Output the (X, Y) coordinate of the center of the cell containing the given text.  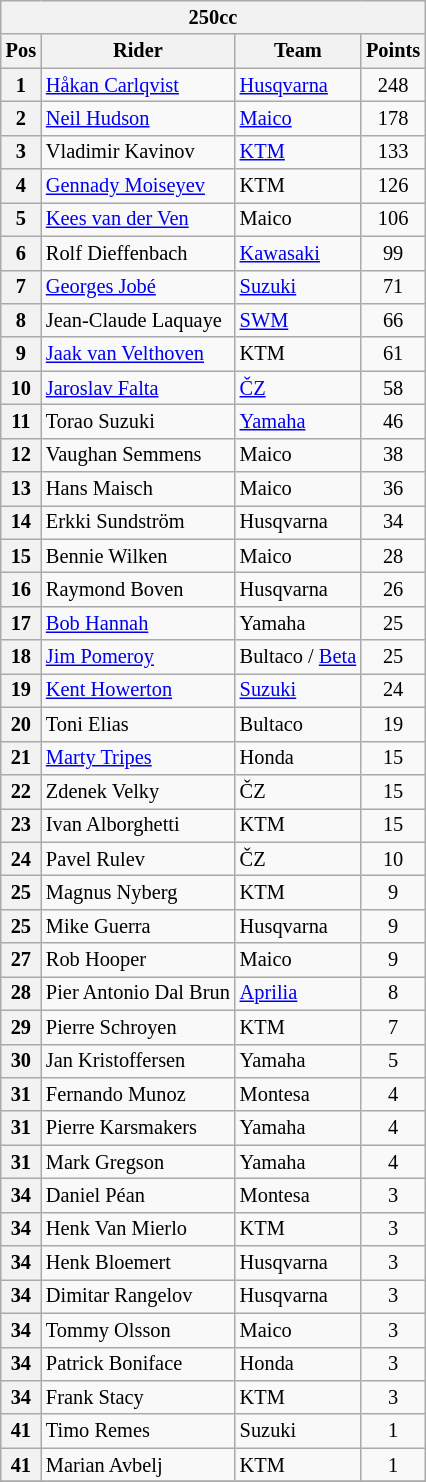
Pavel Rulev (138, 859)
Fernando Munoz (138, 1094)
Dimitar Rangelov (138, 1296)
Pos (21, 51)
23 (21, 825)
36 (393, 489)
126 (393, 186)
13 (21, 489)
Kent Howerton (138, 690)
27 (21, 960)
Bennie Wilken (138, 556)
99 (393, 253)
Pierre Karsmakers (138, 1128)
Raymond Boven (138, 589)
46 (393, 421)
Kees van der Ven (138, 219)
Mark Gregson (138, 1162)
11 (21, 421)
Håkan Carlqvist (138, 85)
248 (393, 85)
Torao Suzuki (138, 421)
Pier Antonio Dal Brun (138, 993)
Rob Hooper (138, 960)
250cc (213, 17)
Frank Stacy (138, 1397)
Henk Van Mierlo (138, 1229)
178 (393, 118)
2 (21, 118)
Jim Pomeroy (138, 657)
Tommy Olsson (138, 1330)
Patrick Boniface (138, 1364)
Neil Hudson (138, 118)
Rider (138, 51)
Jaak van Velthoven (138, 354)
Points (393, 51)
29 (21, 1027)
Team (298, 51)
26 (393, 589)
38 (393, 455)
133 (393, 152)
16 (21, 589)
Aprilia (298, 993)
Magnus Nyberg (138, 892)
21 (21, 758)
Georges Jobé (138, 287)
22 (21, 791)
Rolf Dieffenbach (138, 253)
Kawasaki (298, 253)
71 (393, 287)
Toni Elias (138, 724)
Henk Bloemert (138, 1263)
Vladimir Kavinov (138, 152)
Marty Tripes (138, 758)
Bob Hannah (138, 623)
Erkki Sundström (138, 522)
Gennady Moiseyev (138, 186)
106 (393, 219)
61 (393, 354)
Jan Kristoffersen (138, 1061)
Timo Remes (138, 1431)
Mike Guerra (138, 926)
30 (21, 1061)
Daniel Péan (138, 1195)
Pierre Schroyen (138, 1027)
18 (21, 657)
Marian Avbelj (138, 1465)
Ivan Alborghetti (138, 825)
Vaughan Semmens (138, 455)
58 (393, 388)
Bultaco (298, 724)
12 (21, 455)
20 (21, 724)
SWM (298, 320)
Jaroslav Falta (138, 388)
Hans Maisch (138, 489)
Bultaco / Beta (298, 657)
Jean-Claude Laquaye (138, 320)
66 (393, 320)
17 (21, 623)
Zdenek Velky (138, 791)
14 (21, 522)
6 (21, 253)
